Extract the [x, y] coordinate from the center of the cell holding the provided text.  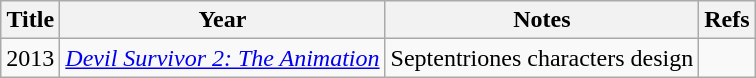
Septentriones characters design [542, 58]
2013 [30, 58]
Devil Survivor 2: The Animation [222, 58]
Notes [542, 20]
Title [30, 20]
Refs [727, 20]
Year [222, 20]
